Find where the given text appears and provide that cell's center as (X, Y) coordinate. 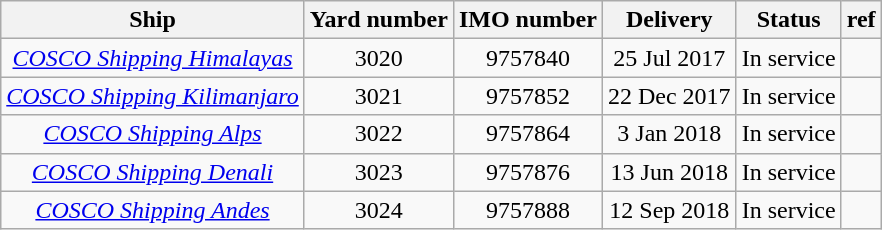
COSCO Shipping Alps (153, 134)
3022 (378, 134)
22 Dec 2017 (669, 96)
9757876 (528, 172)
COSCO Shipping Himalayas (153, 58)
ref (861, 20)
COSCO Shipping Kilimanjaro (153, 96)
13 Jun 2018 (669, 172)
9757888 (528, 210)
3021 (378, 96)
IMO number (528, 20)
Delivery (669, 20)
3023 (378, 172)
Status (788, 20)
COSCO Shipping Andes (153, 210)
12 Sep 2018 (669, 210)
Ship (153, 20)
9757840 (528, 58)
3020 (378, 58)
3 Jan 2018 (669, 134)
Yard number (378, 20)
COSCO Shipping Denali (153, 172)
9757852 (528, 96)
9757864 (528, 134)
25 Jul 2017 (669, 58)
3024 (378, 210)
